Capture the cell that displays the provided text and extract its [X, Y] central coordinate. 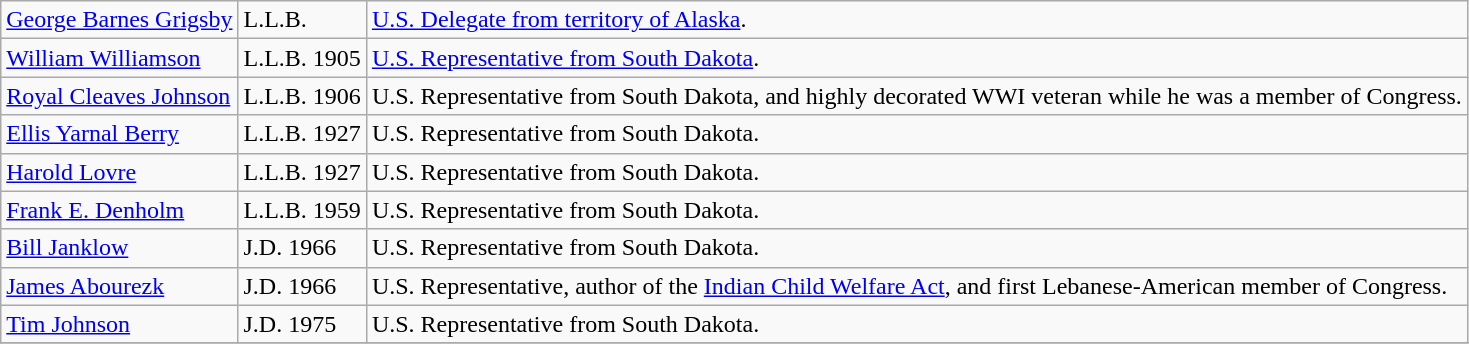
Harold Lovre [120, 172]
L.L.B. 1905 [302, 58]
U.S. Representative, author of the Indian Child Welfare Act, and first Lebanese-American member of Congress. [916, 286]
L.L.B. 1906 [302, 96]
L.L.B. 1959 [302, 210]
U.S. Delegate from territory of Alaska. [916, 20]
William Williamson [120, 58]
J.D. 1975 [302, 324]
Ellis Yarnal Berry [120, 134]
Tim Johnson [120, 324]
L.L.B. [302, 20]
George Barnes Grigsby [120, 20]
U.S. Representative from South Dakota, and highly decorated WWI veteran while he was a member of Congress. [916, 96]
Bill Janklow [120, 248]
James Abourezk [120, 286]
Royal Cleaves Johnson [120, 96]
Frank E. Denholm [120, 210]
